Locate the cell with the specified text and output its (x, y) center coordinate. 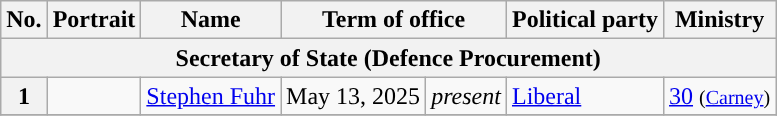
1 (24, 96)
May 13, 2025 (354, 96)
Ministry (719, 20)
Stephen Fuhr (211, 96)
Political party (584, 20)
Liberal (584, 96)
Portrait (94, 20)
No. (24, 20)
Term of office (394, 20)
present (466, 96)
30 (Carney) (719, 96)
Name (211, 20)
Secretary of State (Defence Procurement) (388, 58)
